Return the (X, Y) coordinate for the center point of the cell that contains the specified text.  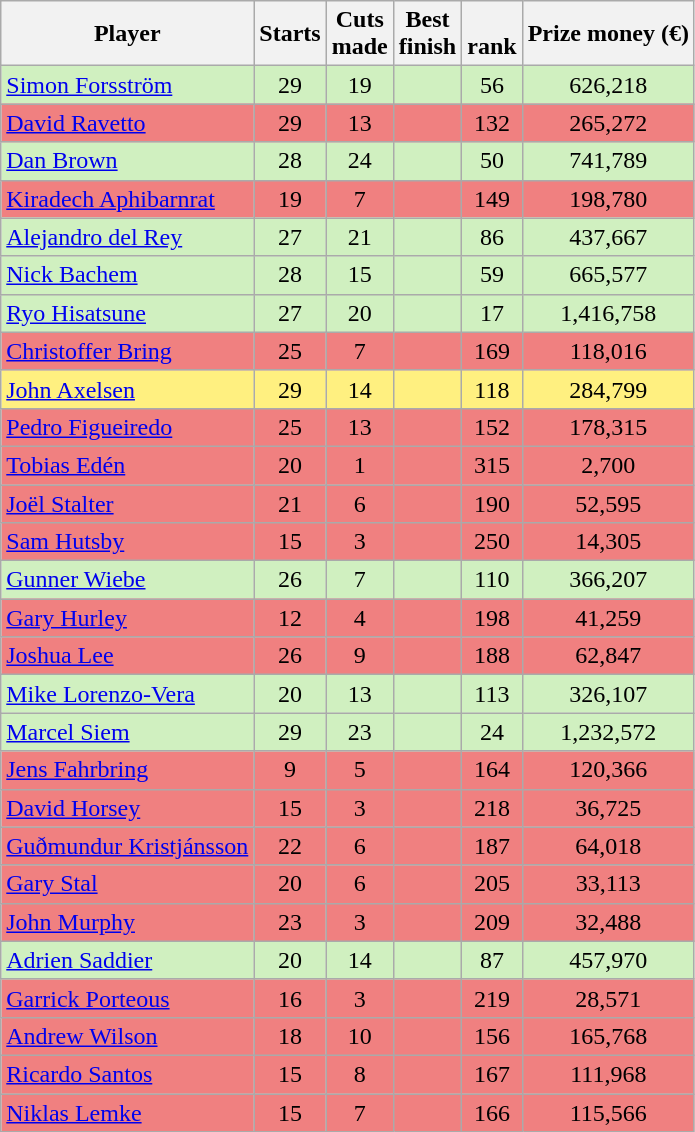
David Ravetto (128, 123)
149 (492, 199)
118 (492, 389)
12 (290, 618)
Joël Stalter (128, 503)
437,667 (608, 237)
Joshua Lee (128, 656)
118,016 (608, 351)
Ricardo Santos (128, 1074)
Garrick Porteous (128, 998)
626,218 (608, 85)
165,768 (608, 1036)
Jens Fahrbring (128, 770)
Adrien Saddier (128, 960)
87 (492, 960)
326,107 (608, 694)
315 (492, 465)
205 (492, 884)
164 (492, 770)
218 (492, 808)
Cutsmade (360, 34)
14,305 (608, 542)
4 (360, 618)
62,847 (608, 656)
John Murphy (128, 922)
41,259 (608, 618)
8 (360, 1074)
Andrew Wilson (128, 1036)
250 (492, 542)
36,725 (608, 808)
665,577 (608, 275)
156 (492, 1036)
10 (360, 1036)
17 (492, 313)
188 (492, 656)
166 (492, 1113)
284,799 (608, 389)
John Axelsen (128, 389)
52,595 (608, 503)
1,416,758 (608, 313)
16 (290, 998)
115,566 (608, 1113)
198 (492, 618)
209 (492, 922)
David Horsey (128, 808)
Tobias Edén (128, 465)
120,366 (608, 770)
219 (492, 998)
198,780 (608, 199)
1 (360, 465)
Guðmundur Kristjánsson (128, 846)
32,488 (608, 922)
169 (492, 351)
Niklas Lemke (128, 1113)
Gary Hurley (128, 618)
265,272 (608, 123)
18 (290, 1036)
152 (492, 427)
28,571 (608, 998)
Gunner Wiebe (128, 580)
22 (290, 846)
111,968 (608, 1074)
64,018 (608, 846)
Simon Forsström (128, 85)
5 (360, 770)
Prize money (€) (608, 34)
110 (492, 580)
741,789 (608, 161)
Ryo Hisatsune (128, 313)
Nick Bachem (128, 275)
366,207 (608, 580)
59 (492, 275)
Kiradech Aphibarnrat (128, 199)
Pedro Figueiredo (128, 427)
Player (128, 34)
Starts (290, 34)
190 (492, 503)
Mike Lorenzo-Vera (128, 694)
Marcel Siem (128, 732)
50 (492, 161)
167 (492, 1074)
Gary Stal (128, 884)
187 (492, 846)
Sam Hutsby (128, 542)
178,315 (608, 427)
132 (492, 123)
2,700 (608, 465)
113 (492, 694)
86 (492, 237)
56 (492, 85)
33,113 (608, 884)
Christoffer Bring (128, 351)
Dan Brown (128, 161)
1,232,572 (608, 732)
rank (492, 34)
Alejandro del Rey (128, 237)
Bestfinish (427, 34)
457,970 (608, 960)
